Search for the cell housing the specified text and yield its (x, y) center coordinate. 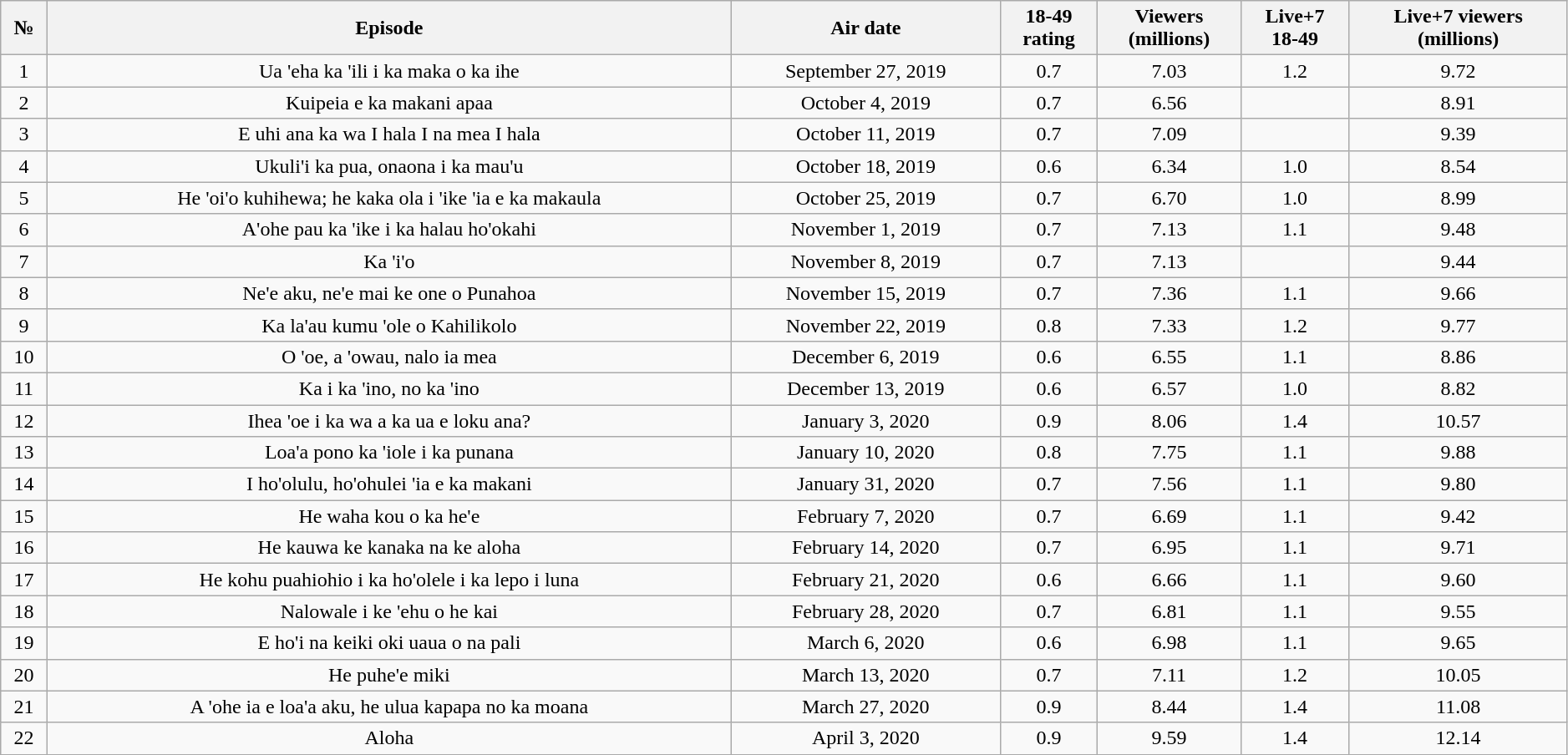
He kauwa ke kanaka na ke aloha (389, 548)
18 (24, 611)
8.06 (1170, 420)
12.14 (1459, 738)
A'ohe pau ka 'ike i ka halau ho'okahi (389, 230)
10 (24, 357)
13 (24, 453)
October 11, 2019 (865, 134)
8.91 (1459, 103)
February 21, 2020 (865, 580)
9.71 (1459, 548)
6.34 (1170, 166)
20 (24, 675)
11 (24, 388)
7.33 (1170, 325)
9 (24, 325)
March 13, 2020 (865, 675)
October 18, 2019 (865, 166)
9.42 (1459, 516)
14 (24, 484)
8.99 (1459, 198)
October 4, 2019 (865, 103)
Ihea 'oe i ka wa a ka ua e loku ana? (389, 420)
6.56 (1170, 103)
April 3, 2020 (865, 738)
Ua 'eha ka 'ili i ka maka o ka ihe (389, 71)
O 'oe, a 'owau, nalo ia mea (389, 357)
16 (24, 548)
He 'oi'o kuhihewa; he kaka ola i 'ike 'ia e ka makaula (389, 198)
11.08 (1459, 707)
7.36 (1170, 293)
9.55 (1459, 611)
March 6, 2020 (865, 643)
9.39 (1459, 134)
9.88 (1459, 453)
9.72 (1459, 71)
10.57 (1459, 420)
6 (24, 230)
22 (24, 738)
6.69 (1170, 516)
February 7, 2020 (865, 516)
17 (24, 580)
15 (24, 516)
September 27, 2019 (865, 71)
8.44 (1170, 707)
6.81 (1170, 611)
He waha kou o ka he'e (389, 516)
E ho'i na keiki oki uaua o na pali (389, 643)
5 (24, 198)
3 (24, 134)
6.55 (1170, 357)
Air date (865, 28)
7.11 (1170, 675)
A 'ohe ia e loa'a aku, he ulua kapapa no ka moana (389, 707)
December 6, 2019 (865, 357)
12 (24, 420)
8.82 (1459, 388)
He kohu puahiohio i ka ho'olele i ka lepo i luna (389, 580)
Ukuli'i ka pua, onaona i ka mau'u (389, 166)
7 (24, 261)
4 (24, 166)
Aloha (389, 738)
9.60 (1459, 580)
8 (24, 293)
November 22, 2019 (865, 325)
February 14, 2020 (865, 548)
December 13, 2019 (865, 388)
Kuipeia e ka makani apaa (389, 103)
Ka i ka 'ino, no ka 'ino (389, 388)
I ho'olulu, ho'ohulei 'ia e ka makani (389, 484)
8.54 (1459, 166)
March 27, 2020 (865, 707)
6.57 (1170, 388)
1 (24, 71)
6.70 (1170, 198)
Live+7 viewers(millions) (1459, 28)
18-49rating (1049, 28)
7.56 (1170, 484)
January 10, 2020 (865, 453)
E uhi ana ka wa I hala I na mea I hala (389, 134)
9.59 (1170, 738)
9.77 (1459, 325)
October 25, 2019 (865, 198)
9.65 (1459, 643)
7.09 (1170, 134)
9.48 (1459, 230)
Nalowale i ke 'ehu o he kai (389, 611)
Episode (389, 28)
6.66 (1170, 580)
№ (24, 28)
9.66 (1459, 293)
10.05 (1459, 675)
February 28, 2020 (865, 611)
Ka la'au kumu 'ole o Kahilikolo (389, 325)
9.80 (1459, 484)
8.86 (1459, 357)
2 (24, 103)
Viewers(millions) (1170, 28)
9.44 (1459, 261)
November 15, 2019 (865, 293)
6.95 (1170, 548)
7.03 (1170, 71)
Live+718-49 (1295, 28)
6.98 (1170, 643)
November 8, 2019 (865, 261)
21 (24, 707)
January 31, 2020 (865, 484)
Ne'e aku, ne'e mai ke one o Punahoa (389, 293)
Ka 'i'o (389, 261)
19 (24, 643)
November 1, 2019 (865, 230)
Loa'a pono ka 'iole i ka punana (389, 453)
He puhe'e miki (389, 675)
7.75 (1170, 453)
January 3, 2020 (865, 420)
